Return the [x, y] coordinate for the center point of the cell that contains the specified text.  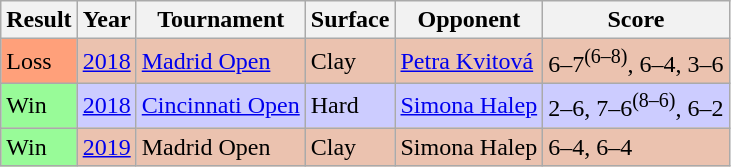
Opponent [469, 20]
Loss [39, 62]
Cincinnati Open [220, 106]
Result [39, 20]
Hard [350, 106]
2–6, 7–6(8–6), 6–2 [636, 106]
6–4, 6–4 [636, 147]
Year [106, 20]
Score [636, 20]
Surface [350, 20]
2019 [106, 147]
Tournament [220, 20]
Petra Kvitová [469, 62]
6–7(6–8), 6–4, 3–6 [636, 62]
